Extract the (X, Y) coordinate from the center of the cell holding the provided text.  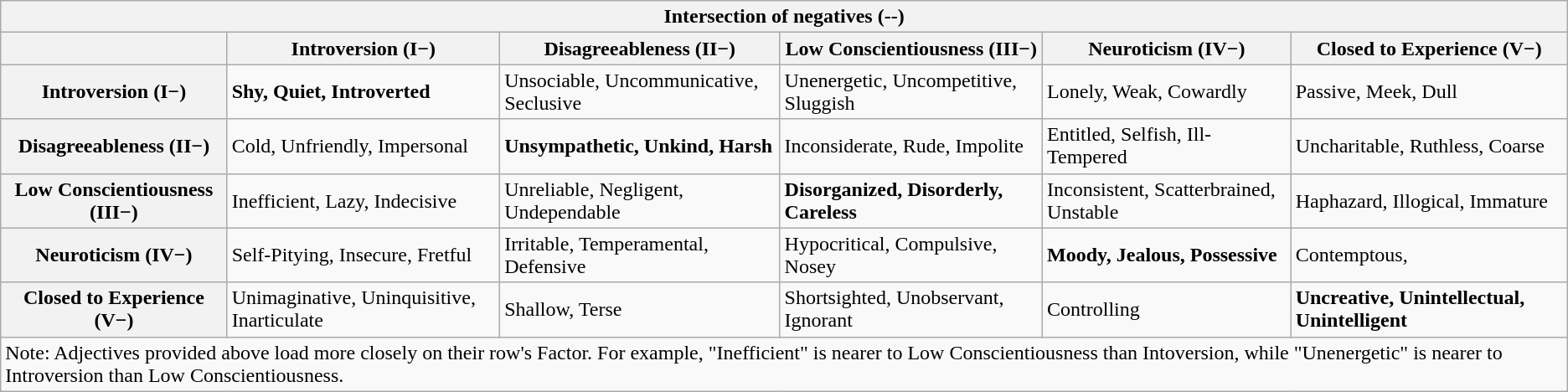
Shallow, Terse (640, 310)
Intersection of negatives (--) (784, 17)
Shortsighted, Unobservant, Ignorant (911, 310)
Entitled, Selfish, Ill-Tempered (1168, 146)
Uncreative, Unintellectual, Unintelligent (1429, 310)
Shy, Quiet, Introverted (364, 92)
Hypocritical, Compulsive, Nosey (911, 255)
Unsympathetic, Unkind, Harsh (640, 146)
Contemptous, (1429, 255)
Inconsistent, Scatterbrained, Unstable (1168, 201)
Self-Pitying, Insecure, Fretful (364, 255)
Inconsiderate, Rude, Impolite (911, 146)
Irritable, Temperamental, Defensive (640, 255)
Haphazard, Illogical, Immature (1429, 201)
Controlling (1168, 310)
Passive, Meek, Dull (1429, 92)
Moody, Jealous, Possessive (1168, 255)
Inefficient, Lazy, Indecisive (364, 201)
Uncharitable, Ruthless, Coarse (1429, 146)
Unreliable, Negligent, Undependable (640, 201)
Unenergetic, Uncompetitive, Sluggish (911, 92)
Unimaginative, Uninquisitive, Inarticulate (364, 310)
Lonely, Weak, Cowardly (1168, 92)
Cold, Unfriendly, Impersonal (364, 146)
Disorganized, Disorderly, Careless (911, 201)
Unsociable, Uncommunicative, Seclusive (640, 92)
